Identify which cell holds the provided text, then report its (x, y) central coordinate. 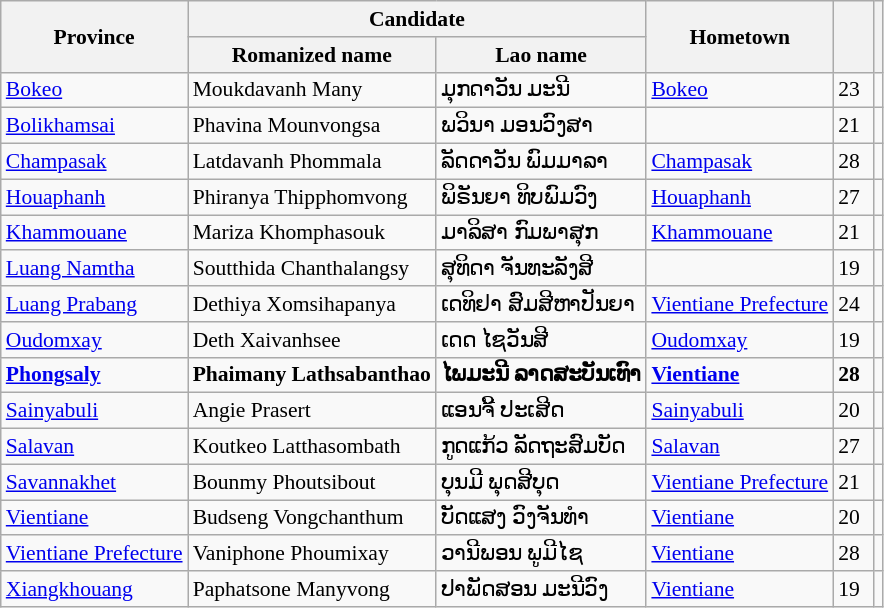
Soutthida Chanthalangsy (312, 269)
ເດທິຢາ ສົມສີຫາປັນຍາ (542, 304)
ມາລິສາ ກົມພາສຸກ (542, 233)
Province (94, 36)
Lao name (542, 55)
Luang Prabang (94, 304)
Paphatsone Manyvong (312, 589)
ພິຣັນຍາ ທິບພົມວົງ (542, 197)
ກູດແກ້ວ ລັດຖະສົມບັດ (542, 447)
Mariza Khomphasouk (312, 233)
ປາພັດສອນ ມະນີວົງ (542, 589)
23 (853, 90)
ບຸນມີ ພຸດສີບຸດ (542, 482)
Hometown (740, 36)
Phavina Mounvongsa (312, 126)
Koutkeo Latthasombath (312, 447)
Xiangkhouang (94, 589)
ໄພມະນີ ລາດສະບັນເທົາ (542, 375)
Phongsaly (94, 375)
Latdavanh Phommala (312, 162)
Angie Prasert (312, 411)
Bolikhamsai (94, 126)
Savannakhet (94, 482)
Deth Xaivanhsee (312, 340)
Romanized name (312, 55)
Budseng Vongchanthum (312, 518)
Phaimany Lathsabanthao (312, 375)
Dethiya Xomsihapanya (312, 304)
Phiranya Thipphomvong (312, 197)
ບັດແສງ ວົງຈັນທຳ (542, 518)
Moukdavanh Many (312, 90)
ວານີພອນ ພູມີໄຊ (542, 554)
ເດດ ໄຊວັນສີ (542, 340)
Luang Namtha (94, 269)
ພວິນາ ມອນວົງສາ (542, 126)
ລັດດາວັນ ພົມມາລາ (542, 162)
ແອນຈີ້ ປະເສີດ (542, 411)
Vaniphone Phoumixay (312, 554)
ສຸທິດາ ຈັນທະລັງສີ (542, 269)
ມຸກດາວັນ ມະນີ (542, 90)
24 (853, 304)
Bounmy Phoutsibout (312, 482)
Candidate (418, 19)
